Provide the (X, Y) coordinate of the cell's center where the given text is located.  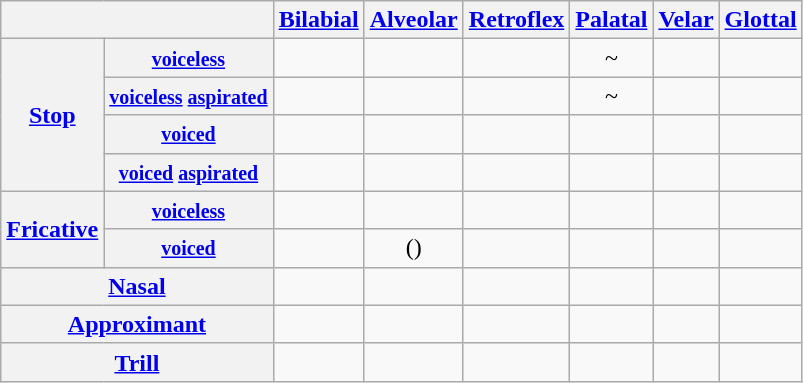
voiced aspirated (188, 172)
Fricative (52, 229)
Approximant (137, 324)
() (414, 248)
Stop (52, 115)
Glottal (760, 20)
Bilabial (318, 20)
Velar (686, 20)
Nasal (137, 286)
Alveolar (414, 20)
Retroflex (516, 20)
voiceless aspirated (188, 96)
Palatal (612, 20)
Trill (137, 362)
